Locate the cell with the specified text and output its [X, Y] center coordinate. 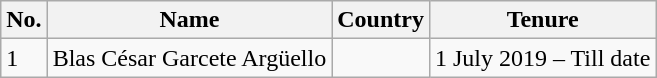
Blas César Garcete Argüello [190, 58]
1 [24, 58]
Tenure [542, 20]
Country [381, 20]
No. [24, 20]
1 July 2019 – Till date [542, 58]
Name [190, 20]
